Scan for the cell matching the given text and deliver its (x, y) coordinate at center. 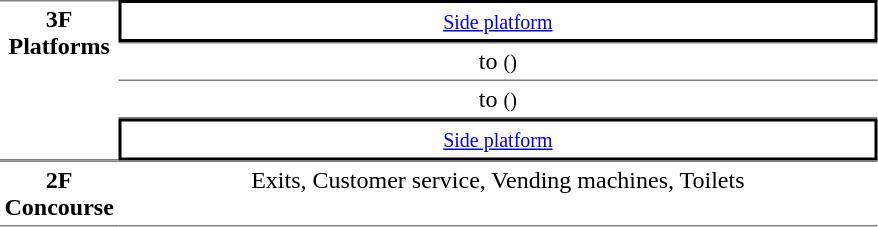
2FConcourse (59, 193)
Exits, Customer service, Vending machines, Toilets (498, 193)
3FPlatforms (59, 80)
